Scan for the cell matching the given text and deliver its [X, Y] coordinate at center. 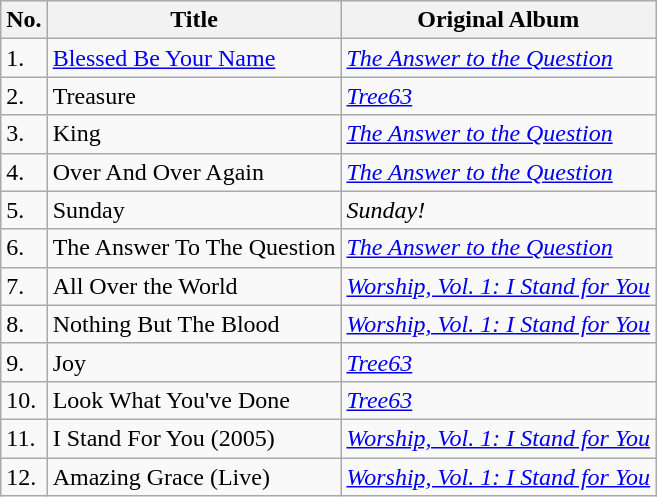
Title [194, 20]
8. [24, 324]
4. [24, 172]
10. [24, 400]
1. [24, 58]
All Over the World [194, 286]
9. [24, 362]
Over And Over Again [194, 172]
King [194, 134]
Sunday! [498, 210]
I Stand For You (2005) [194, 438]
Nothing But The Blood [194, 324]
Original Album [498, 20]
3. [24, 134]
6. [24, 248]
No. [24, 20]
7. [24, 286]
Look What You've Done [194, 400]
Blessed Be Your Name [194, 58]
Amazing Grace (Live) [194, 477]
Sunday [194, 210]
Joy [194, 362]
5. [24, 210]
Treasure [194, 96]
The Answer To The Question [194, 248]
11. [24, 438]
12. [24, 477]
2. [24, 96]
